Provide the (x, y) coordinate of the cell's center where the given text is located.  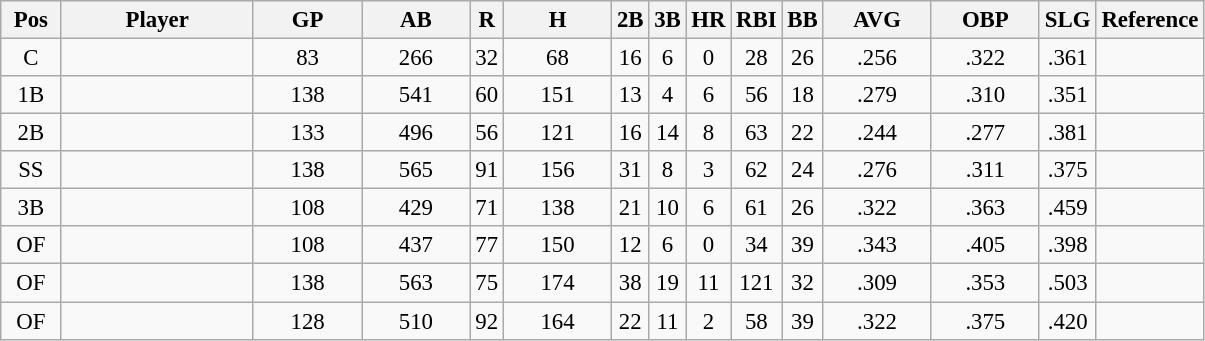
Reference (1150, 20)
3 (708, 170)
61 (756, 208)
92 (486, 321)
.276 (877, 170)
28 (756, 58)
.351 (1067, 95)
BB (802, 20)
.310 (985, 95)
.363 (985, 208)
541 (416, 95)
.311 (985, 170)
496 (416, 133)
.459 (1067, 208)
Pos (31, 20)
.405 (985, 245)
HR (708, 20)
14 (668, 133)
38 (630, 283)
21 (630, 208)
91 (486, 170)
10 (668, 208)
RBI (756, 20)
150 (557, 245)
.398 (1067, 245)
.361 (1067, 58)
68 (557, 58)
12 (630, 245)
75 (486, 283)
C (31, 58)
.309 (877, 283)
83 (307, 58)
19 (668, 283)
Player (158, 20)
AB (416, 20)
563 (416, 283)
.420 (1067, 321)
2 (708, 321)
13 (630, 95)
R (486, 20)
1B (31, 95)
H (557, 20)
63 (756, 133)
AVG (877, 20)
.353 (985, 283)
510 (416, 321)
128 (307, 321)
.256 (877, 58)
266 (416, 58)
.279 (877, 95)
.244 (877, 133)
.381 (1067, 133)
174 (557, 283)
565 (416, 170)
58 (756, 321)
GP (307, 20)
429 (416, 208)
437 (416, 245)
4 (668, 95)
62 (756, 170)
156 (557, 170)
31 (630, 170)
.503 (1067, 283)
60 (486, 95)
164 (557, 321)
133 (307, 133)
SLG (1067, 20)
18 (802, 95)
151 (557, 95)
34 (756, 245)
71 (486, 208)
24 (802, 170)
77 (486, 245)
OBP (985, 20)
.343 (877, 245)
SS (31, 170)
.277 (985, 133)
